Identify which cell holds the provided text, then report its (X, Y) central coordinate. 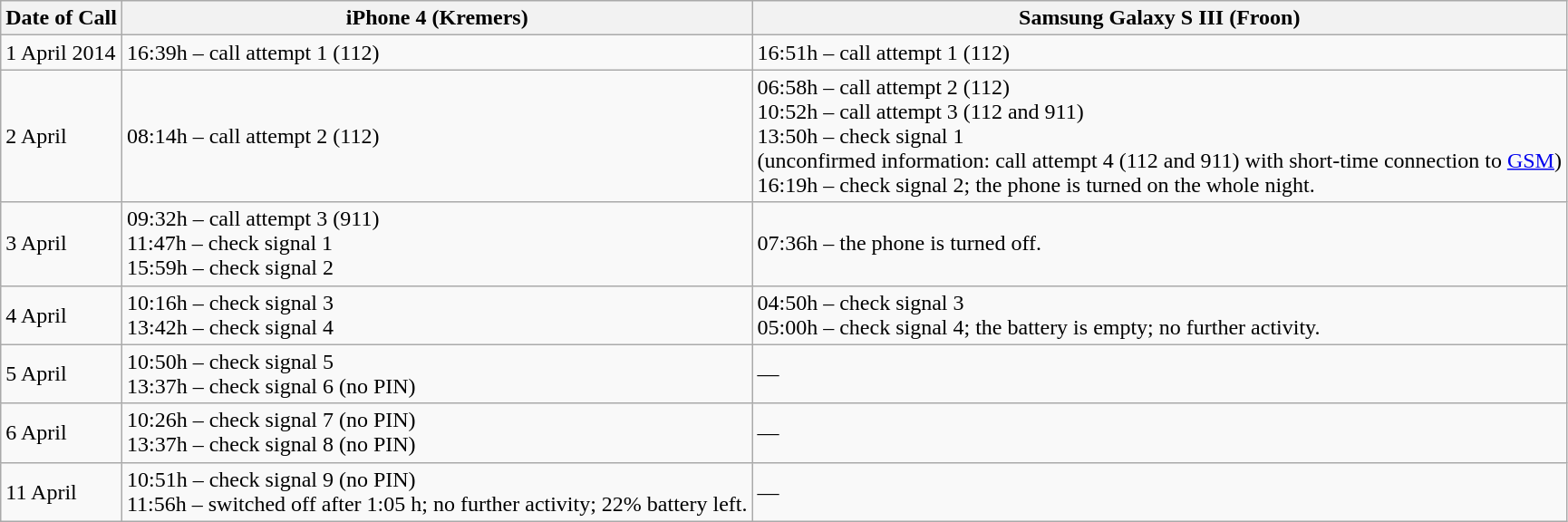
iPhone 4 (Kremers) (437, 18)
4 April (62, 315)
16:51h – call attempt 1 (112) (1159, 53)
2 April (62, 136)
3 April (62, 244)
Samsung Galaxy S III (Froon) (1159, 18)
08:14h – call attempt 2 (112) (437, 136)
10:50h – check signal 513:37h – check signal 6 (no PIN) (437, 373)
10:51h – check signal 9 (no PIN)11:56h – switched off after 1:05 h; no further activity; 22% battery left. (437, 491)
5 April (62, 373)
Date of Call (62, 18)
10:16h – check signal 313:42h – check signal 4 (437, 315)
07:36h – the phone is turned off. (1159, 244)
6 April (62, 433)
1 April 2014 (62, 53)
10:26h – check signal 7 (no PIN)13:37h – check signal 8 (no PIN) (437, 433)
04:50h – check signal 305:00h – check signal 4; the battery is empty; no further activity. (1159, 315)
16:39h – call attempt 1 (112) (437, 53)
11 April (62, 491)
09:32h – call attempt 3 (911)11:47h – check signal 115:59h – check signal 2 (437, 244)
